Scan for the cell matching the given text and deliver its [X, Y] coordinate at center. 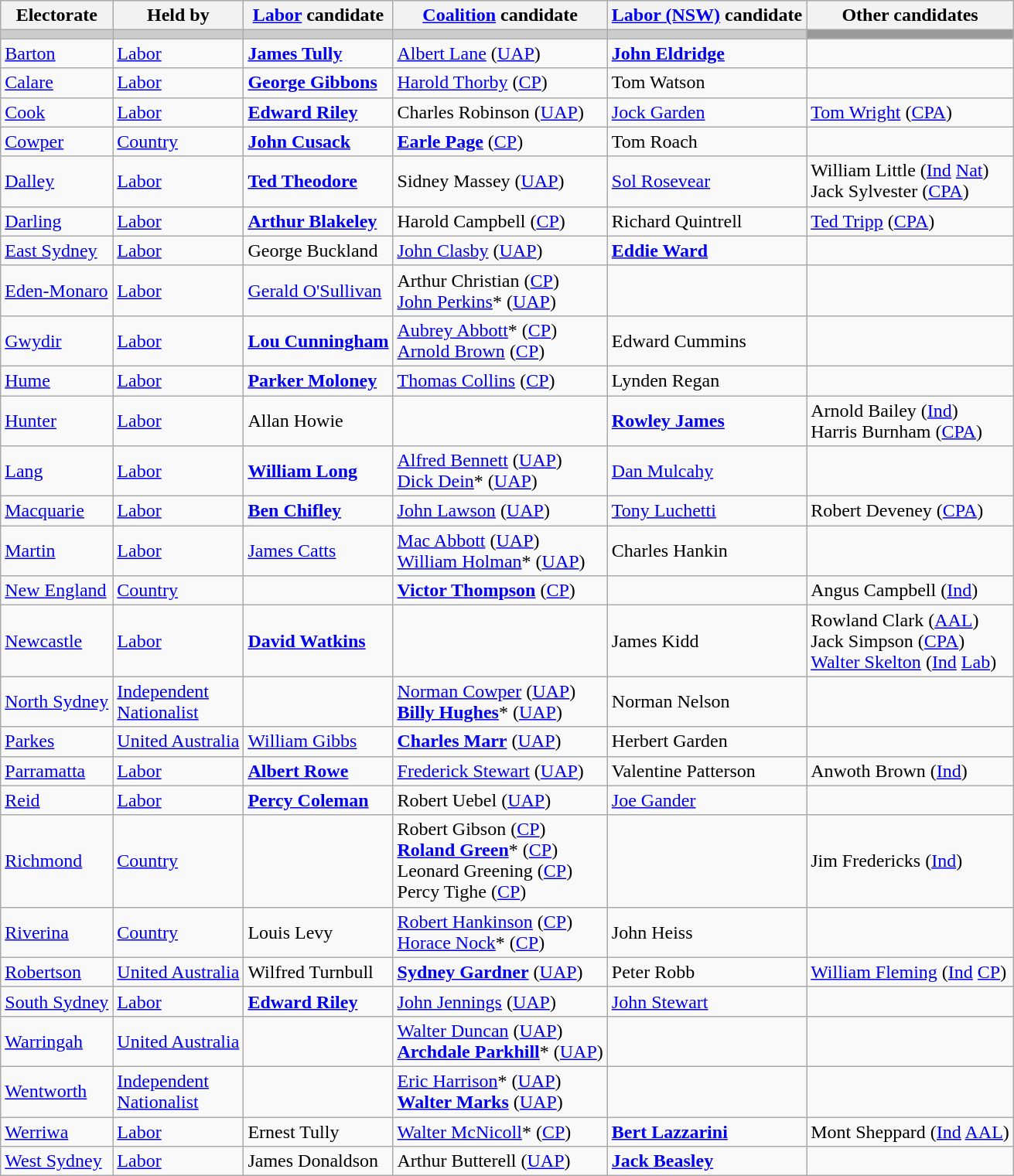
Dan Mulcahy [707, 472]
Ted Theodore [319, 181]
Percy Coleman [319, 800]
Albert Lane (UAP) [500, 53]
George Gibbons [319, 83]
Wentworth [57, 1092]
James Donaldson [319, 1161]
George Buckland [319, 251]
William Fleming (Ind CP) [910, 972]
Rowley James [707, 421]
Coalition candidate [500, 15]
Electorate [57, 15]
Riverina [57, 932]
John Jennings (UAP) [500, 1001]
Joe Gander [707, 800]
Tom Wright (CPA) [910, 112]
Thomas Collins (CP) [500, 380]
David Watkins [319, 641]
Dalley [57, 181]
John Heiss [707, 932]
Arthur Christian (CP)John Perkins* (UAP) [500, 291]
Darling [57, 221]
Eden-Monaro [57, 291]
Charles Hankin [707, 551]
Walter McNicoll* (CP) [500, 1131]
Robertson [57, 972]
Other candidates [910, 15]
Ted Tripp (CPA) [910, 221]
Charles Robinson (UAP) [500, 112]
William Long [319, 472]
Sol Rosevear [707, 181]
Ben Chifley [319, 511]
Gerald O'Sullivan [319, 291]
Jack Beasley [707, 1161]
Macquarie [57, 511]
Edward Cummins [707, 340]
Wilfred Turnbull [319, 972]
Hunter [57, 421]
John Clasby (UAP) [500, 251]
Newcastle [57, 641]
Robert Uebel (UAP) [500, 800]
Martin [57, 551]
Tom Roach [707, 141]
John Eldridge [707, 53]
Peter Robb [707, 972]
Aubrey Abbott* (CP)Arnold Brown (CP) [500, 340]
Bert Lazzarini [707, 1131]
Parramatta [57, 771]
Ernest Tully [319, 1131]
West Sydney [57, 1161]
Robert Hankinson (CP)Horace Nock* (CP) [500, 932]
Arnold Bailey (Ind)Harris Burnham (CPA) [910, 421]
Norman Cowper (UAP)Billy Hughes* (UAP) [500, 702]
Angus Campbell (Ind) [910, 591]
John Stewart [707, 1001]
Mac Abbott (UAP)William Holman* (UAP) [500, 551]
William Gibbs [319, 741]
Frederick Stewart (UAP) [500, 771]
Harold Thorby (CP) [500, 83]
Sydney Gardner (UAP) [500, 972]
Robert Deveney (CPA) [910, 511]
Harold Campbell (CP) [500, 221]
Tony Luchetti [707, 511]
North Sydney [57, 702]
John Lawson (UAP) [500, 511]
Mont Sheppard (Ind AAL) [910, 1131]
Arthur Butterell (UAP) [500, 1161]
Eric Harrison* (UAP)Walter Marks (UAP) [500, 1092]
Sidney Massey (UAP) [500, 181]
Victor Thompson (CP) [500, 591]
East Sydney [57, 251]
Labor (NSW) candidate [707, 15]
Rowland Clark (AAL)Jack Simpson (CPA)Walter Skelton (Ind Lab) [910, 641]
Warringah [57, 1041]
Alfred Bennett (UAP)Dick Dein* (UAP) [500, 472]
Eddie Ward [707, 251]
Richmond [57, 861]
Walter Duncan (UAP)Archdale Parkhill* (UAP) [500, 1041]
South Sydney [57, 1001]
Robert Gibson (CP)Roland Green* (CP)Leonard Greening (CP)Percy Tighe (CP) [500, 861]
Norman Nelson [707, 702]
Lang [57, 472]
Louis Levy [319, 932]
Cook [57, 112]
Parker Moloney [319, 380]
Lynden Regan [707, 380]
Albert Rowe [319, 771]
Hume [57, 380]
Herbert Garden [707, 741]
Held by [178, 15]
Richard Quintrell [707, 221]
Reid [57, 800]
James Kidd [707, 641]
Jock Garden [707, 112]
Labor candidate [319, 15]
Lou Cunningham [319, 340]
Earle Page (CP) [500, 141]
Tom Watson [707, 83]
William Little (Ind Nat)Jack Sylvester (CPA) [910, 181]
Cowper [57, 141]
Werriwa [57, 1131]
Anwoth Brown (Ind) [910, 771]
Jim Fredericks (Ind) [910, 861]
James Tully [319, 53]
Arthur Blakeley [319, 221]
Valentine Patterson [707, 771]
Calare [57, 83]
Barton [57, 53]
Gwydir [57, 340]
New England [57, 591]
Parkes [57, 741]
James Catts [319, 551]
John Cusack [319, 141]
Allan Howie [319, 421]
Charles Marr (UAP) [500, 741]
